Extract the [x, y] coordinate from the center of the cell holding the provided text.  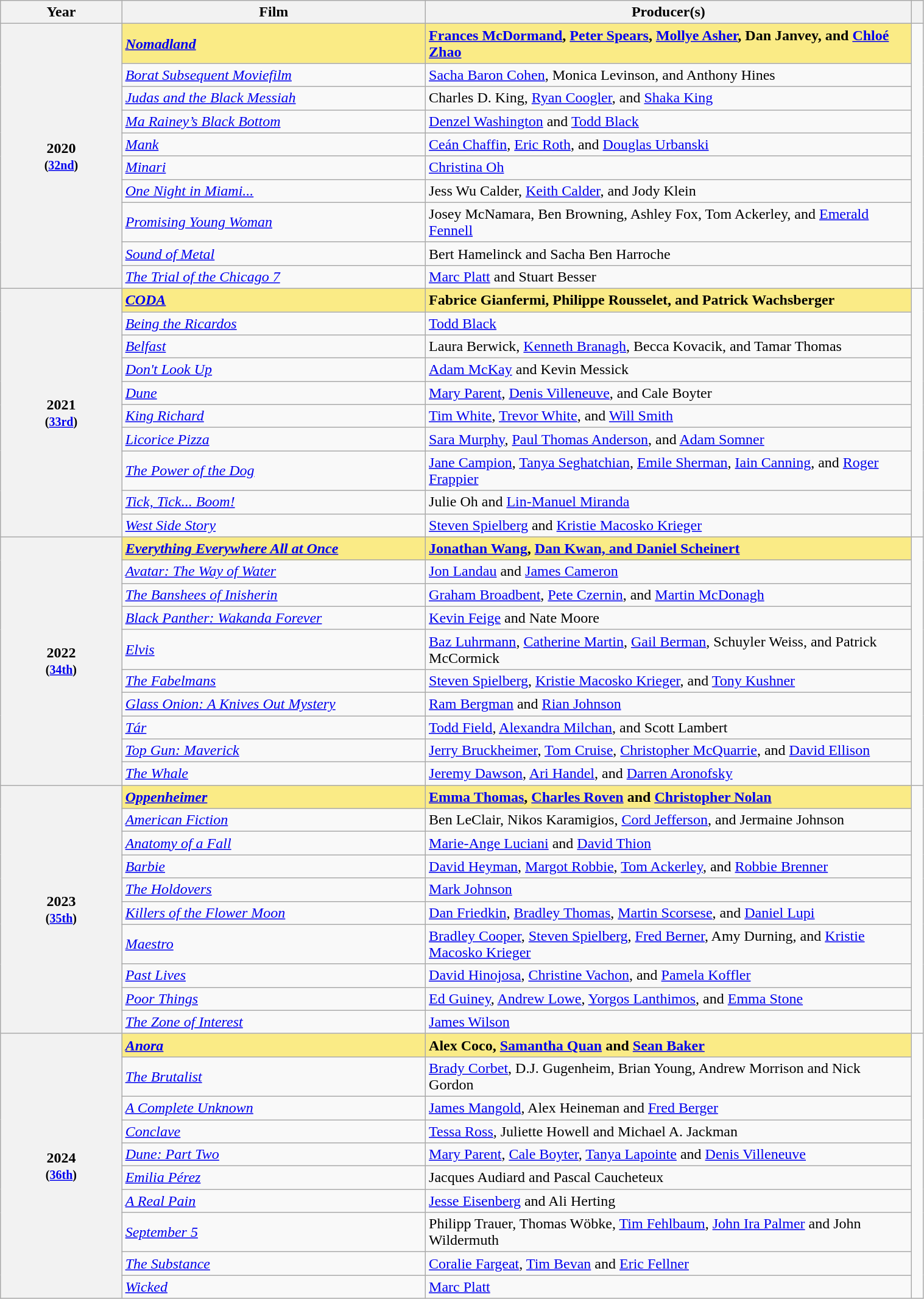
Anatomy of a Fall [273, 843]
Wicked [273, 1287]
James Mangold, Alex Heineman and Fred Berger [669, 1108]
The Fabelmans [273, 681]
Jon Landau and James Cameron [669, 572]
Christina Oh [669, 168]
The Zone of Interest [273, 1022]
Josey McNamara, Ben Browning, Ashley Fox, Tom Ackerley, and Emerald Fennell [669, 222]
Everything Everywhere All at Once [273, 548]
2020(32nd) [61, 156]
Ma Rainey’s Black Bottom [273, 121]
Marc Platt and Stuart Besser [669, 277]
Avatar: The Way of Water [273, 572]
Dune: Part Two [273, 1155]
Tessa Ross, Juliette Howell and Michael A. Jackman [669, 1131]
Dune [273, 393]
Past Lives [273, 975]
A Real Pain [273, 1201]
Denzel Washington and Todd Black [669, 121]
Belfast [273, 347]
2023(35th) [61, 910]
2022(34th) [61, 661]
Ed Guiney, Andrew Lowe, Yorgos Lanthimos, and Emma Stone [669, 999]
Killers of the Flower Moon [273, 913]
Sara Murphy, Paul Thomas Anderson, and Adam Somner [669, 439]
The Power of the Dog [273, 470]
Baz Luhrmann, Catherine Martin, Gail Berman, Schuyler Weiss, and Patrick McCormick [669, 649]
Don't Look Up [273, 370]
Glass Onion: A Knives Out Mystery [273, 704]
Laura Berwick, Kenneth Branagh, Becca Kovacik, and Tamar Thomas [669, 347]
The Substance [273, 1264]
Brady Corbet, D.J. Gugenheim, Brian Young, Andrew Morrison and Nick Gordon [669, 1076]
Being the Ricardos [273, 324]
Judas and the Black Messiah [273, 98]
Ram Bergman and Rian Johnson [669, 704]
Jane Campion, Tanya Seghatchian, Emile Sherman, Iain Canning, and Roger Frappier [669, 470]
The Holdovers [273, 890]
Emma Thomas, Charles Roven and Christopher Nolan [669, 797]
Jess Wu Calder, Keith Calder, and Jody Klein [669, 191]
Todd Black [669, 324]
Emilia Pérez [273, 1178]
West Side Story [273, 525]
Film [273, 12]
Julie Oh and Lin-Manuel Miranda [669, 502]
Oppenheimer [273, 797]
Bert Hamelinck and Sacha Ben Harroche [669, 253]
Elvis [273, 649]
Marc Platt [669, 1287]
Bradley Cooper, Steven Spielberg, Fred Berner, Amy Durning, and Kristie Macosko Krieger [669, 944]
David Hinojosa, Christine Vachon, and Pamela Koffler [669, 975]
Sound of Metal [273, 253]
Todd Field, Alexandra Milchan, and Scott Lambert [669, 727]
Jerry Bruckheimer, Tom Cruise, Christopher McQuarrie, and David Ellison [669, 751]
Mary Parent, Cale Boyter, Tanya Lapointe and Denis Villeneuve [669, 1155]
Alex Coco, Samantha Quan and Sean Baker [669, 1045]
Fabrice Gianfermi, Philippe Rousselet, and Patrick Wachsberger [669, 300]
King Richard [273, 416]
Adam McKay and Kevin Messick [669, 370]
Graham Broadbent, Pete Czernin, and Martin McDonagh [669, 595]
Conclave [273, 1131]
Tár [273, 727]
Coralie Fargeat, Tim Bevan and Eric Fellner [669, 1264]
2021(33rd) [61, 412]
Ben LeClair, Nikos Karamigios, Cord Jefferson, and Jermaine Johnson [669, 820]
Philipp Trauer, Thomas Wöbke, Tim Fehlbaum, John Ira Palmer and John Wildermuth [669, 1232]
Minari [273, 168]
September 5 [273, 1232]
James Wilson [669, 1022]
Licorice Pizza [273, 439]
Jacques Audiard and Pascal Caucheteux [669, 1178]
One Night in Miami... [273, 191]
Jeremy Dawson, Ari Handel, and Darren Aronofsky [669, 774]
Producer(s) [669, 12]
Sacha Baron Cohen, Monica Levinson, and Anthony Hines [669, 75]
Steven Spielberg, Kristie Macosko Krieger, and Tony Kushner [669, 681]
Tick, Tick... Boom! [273, 502]
Mank [273, 144]
Frances McDormand, Peter Spears, Mollye Asher, Dan Janvey, and Chloé Zhao [669, 44]
2024(36th) [61, 1166]
The Trial of the Chicago 7 [273, 277]
Nomadland [273, 44]
Jesse Eisenberg and Ali Herting [669, 1201]
Year [61, 12]
Kevin Feige and Nate Moore [669, 618]
Jonathan Wang, Dan Kwan, and Daniel Scheinert [669, 548]
The Banshees of Inisherin [273, 595]
Anora [273, 1045]
Tim White, Trevor White, and Will Smith [669, 416]
Promising Young Woman [273, 222]
Steven Spielberg and Kristie Macosko Krieger [669, 525]
A Complete Unknown [273, 1108]
American Fiction [273, 820]
Maestro [273, 944]
Ceán Chaffin, Eric Roth, and Douglas Urbanski [669, 144]
The Brutalist [273, 1076]
David Heyman, Margot Robbie, Tom Ackerley, and Robbie Brenner [669, 866]
Charles D. King, Ryan Coogler, and Shaka King [669, 98]
Mary Parent, Denis Villeneuve, and Cale Boyter [669, 393]
Marie-Ange Luciani and David Thion [669, 843]
Top Gun: Maverick [273, 751]
Mark Johnson [669, 890]
Barbie [273, 866]
Black Panther: Wakanda Forever [273, 618]
CODA [273, 300]
Dan Friedkin, Bradley Thomas, Martin Scorsese, and Daniel Lupi [669, 913]
Borat Subsequent Moviefilm [273, 75]
Poor Things [273, 999]
The Whale [273, 774]
